Return the [X, Y] coordinate for the center point of the cell that contains the specified text.  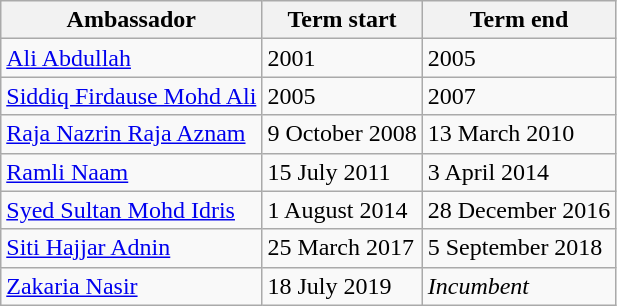
2007 [519, 96]
15 July 2011 [342, 172]
18 July 2019 [342, 286]
13 March 2010 [519, 134]
Term end [519, 20]
Syed Sultan Mohd Idris [132, 210]
Ramli Naam [132, 172]
Ambassador [132, 20]
1 August 2014 [342, 210]
Term start [342, 20]
28 December 2016 [519, 210]
Siti Hajjar Adnin [132, 248]
5 September 2018 [519, 248]
3 April 2014 [519, 172]
25 March 2017 [342, 248]
Zakaria Nasir [132, 286]
9 October 2008 [342, 134]
Raja Nazrin Raja Aznam [132, 134]
Siddiq Firdause Mohd Ali [132, 96]
Incumbent [519, 286]
Ali Abdullah [132, 58]
2001 [342, 58]
